Detect which cell encompasses the target text, then output its (X, Y) center coordinate. 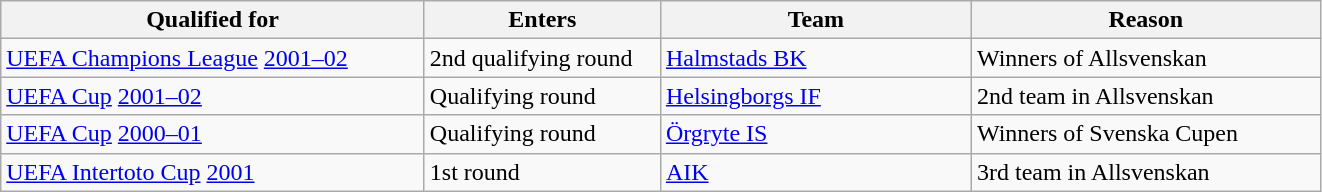
Winners of Allsvenskan (1146, 58)
Reason (1146, 20)
Halmstads BK (816, 58)
Winners of Svenska Cupen (1146, 134)
Team (816, 20)
Helsingborgs IF (816, 96)
UEFA Cup 2000–01 (213, 134)
Qualified for (213, 20)
AIK (816, 172)
UEFA Cup 2001–02 (213, 96)
UEFA Intertoto Cup 2001 (213, 172)
UEFA Champions League 2001–02 (213, 58)
1st round (542, 172)
3rd team in Allsvenskan (1146, 172)
2nd team in Allsvenskan (1146, 96)
Örgryte IS (816, 134)
Enters (542, 20)
2nd qualifying round (542, 58)
